Locate the cell with the specified text and output its [x, y] center coordinate. 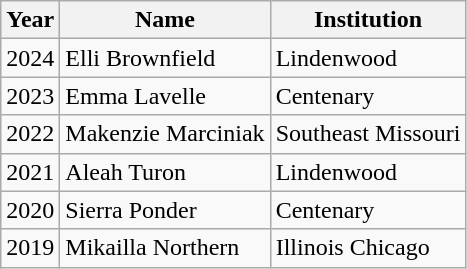
Institution [368, 20]
Southeast Missouri [368, 134]
Name [165, 20]
2021 [30, 172]
2022 [30, 134]
2020 [30, 210]
Aleah Turon [165, 172]
2024 [30, 58]
Emma Lavelle [165, 96]
Makenzie Marciniak [165, 134]
Mikailla Northern [165, 248]
Sierra Ponder [165, 210]
Year [30, 20]
2023 [30, 96]
2019 [30, 248]
Illinois Chicago [368, 248]
Elli Brownfield [165, 58]
